Capture the cell that displays the provided text and extract its [X, Y] central coordinate. 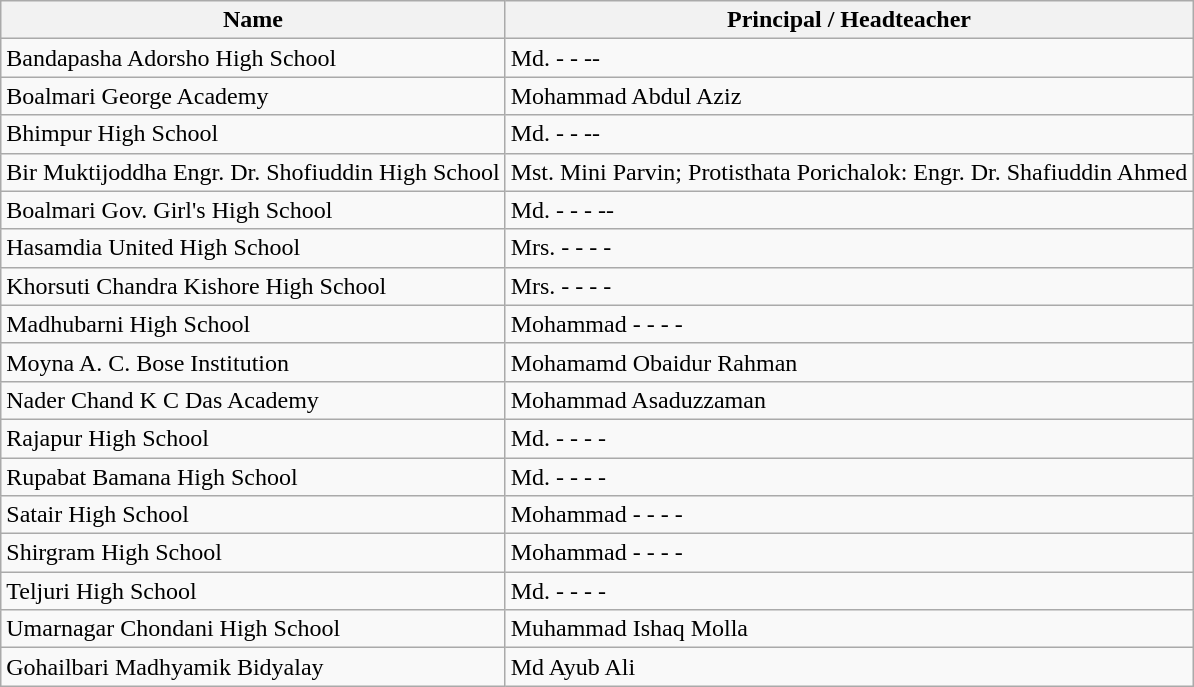
Mohamamd Obaidur Rahman [849, 362]
Nader Chand K C Das Academy [253, 400]
Muhammad Ishaq Molla [849, 629]
Md Ayub Ali [849, 667]
Mst. Mini Parvin; Protisthata Porichalok: Engr. Dr. Shafiuddin Ahmed [849, 172]
Rupabat Bamana High School [253, 477]
Teljuri High School [253, 591]
Bhimpur High School [253, 134]
Gohailbari Madhyamik Bidyalay [253, 667]
Madhubarni High School [253, 324]
Bandapasha Adorsho High School [253, 58]
Md. - - - -- [849, 210]
Shirgram High School [253, 553]
Hasamdia United High School [253, 248]
Mohammad Abdul Aziz [849, 96]
Boalmari George Academy [253, 96]
Mohammad Asaduzzaman [849, 400]
Umarnagar Chondani High School [253, 629]
Satair High School [253, 515]
Khorsuti Chandra Kishore High School [253, 286]
Rajapur High School [253, 438]
Moyna A. C. Bose Institution [253, 362]
Boalmari Gov. Girl's High School [253, 210]
Name [253, 20]
Principal / Headteacher [849, 20]
Bir Muktijoddha Engr. Dr. Shofiuddin High School [253, 172]
